Extract the [x, y] coordinate from the center of the cell holding the provided text.  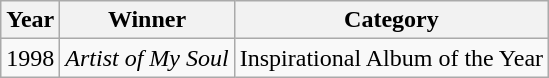
Artist of My Soul [147, 58]
1998 [30, 58]
Year [30, 20]
Category [391, 20]
Inspirational Album of the Year [391, 58]
Winner [147, 20]
